Locate the cell with the specified text and output its [x, y] center coordinate. 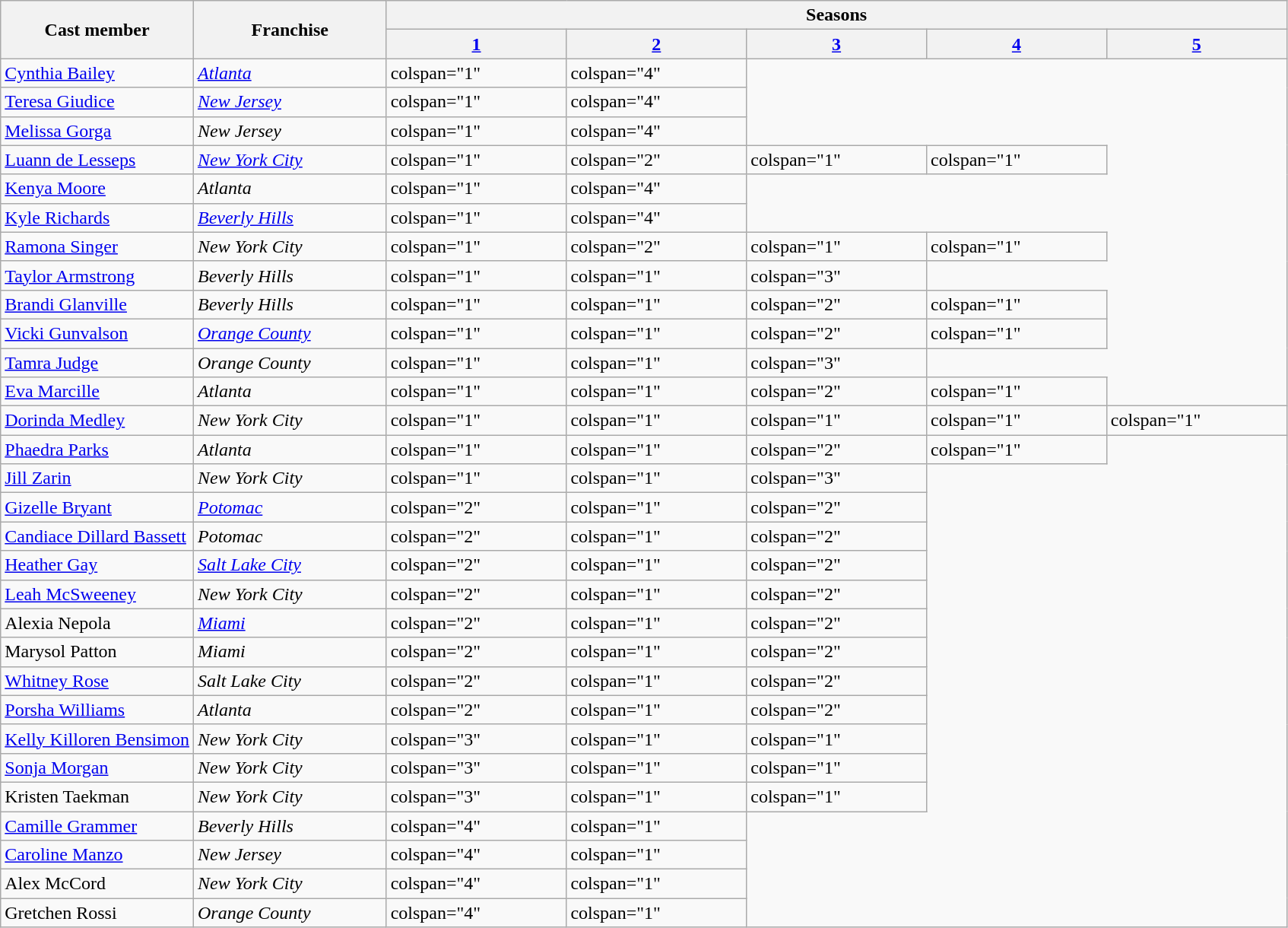
Dorinda Medley [97, 421]
Porsha Williams [97, 710]
Eva Marcille [97, 392]
Alexia Nepola [97, 623]
Whitney Rose [97, 681]
Gizelle Bryant [97, 507]
Franchise [290, 30]
Caroline Manzo [97, 855]
Kelly Killoren Bensimon [97, 739]
Teresa Giudice [97, 102]
3 [836, 44]
Ramona Singer [97, 246]
Cynthia Bailey [97, 73]
Candiace Dillard Bassett [97, 536]
4 [1016, 44]
1 [476, 44]
Camille Grammer [97, 825]
Sonja Morgan [97, 768]
Melissa Gorga [97, 131]
Marysol Patton [97, 652]
5 [1197, 44]
Jill Zarin [97, 478]
Alex McCord [97, 884]
2 [657, 44]
Tamra Judge [97, 363]
Heather Gay [97, 565]
Cast member [97, 30]
Seasons [836, 15]
Kyle Richards [97, 218]
Taylor Armstrong [97, 275]
Vicki Gunvalson [97, 333]
Phaedra Parks [97, 450]
Luann de Lesseps [97, 160]
Gretchen Rossi [97, 913]
Kristen Taekman [97, 796]
Brandi Glanville [97, 304]
Kenya Moore [97, 189]
Leah McSweeney [97, 594]
